Detect which cell encompasses the target text, then output its [X, Y] center coordinate. 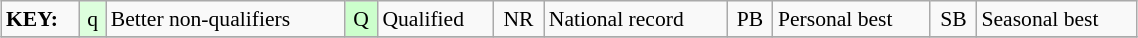
Personal best [852, 19]
Qualified [435, 19]
Seasonal best [1056, 19]
Q [361, 19]
PB [750, 19]
KEY: [40, 19]
q [92, 19]
SB [953, 19]
NR [518, 19]
Better non-qualifiers [226, 19]
National record [636, 19]
